Output the [x, y] coordinate of the center of the cell containing the given text.  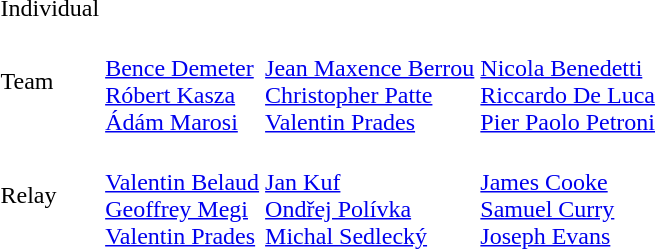
Bence DemeterRóbert KaszaÁdám Marosi [182, 82]
Jean Maxence BerrouChristopher PatteValentin Prades [370, 82]
